Search for the cell housing the specified text and yield its (X, Y) center coordinate. 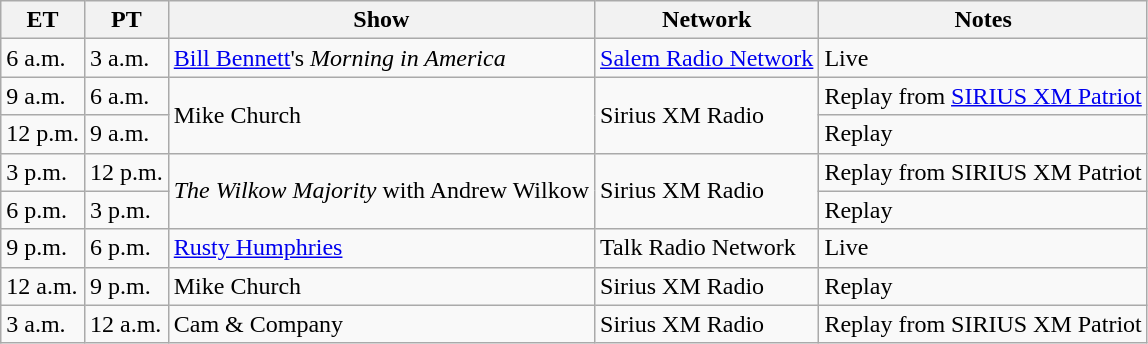
Cam & Company (381, 324)
ET (43, 20)
Notes (983, 20)
Bill Bennett's Morning in America (381, 58)
Salem Radio Network (707, 58)
The Wilkow Majority with Andrew Wilkow (381, 191)
PT (126, 20)
Rusty Humphries (381, 248)
Talk Radio Network (707, 248)
Show (381, 20)
Network (707, 20)
